Return the [X, Y] coordinate for the center point of the cell that contains the specified text.  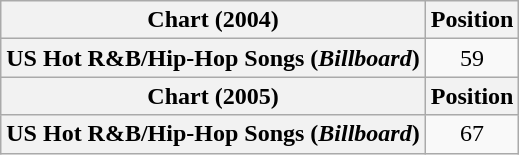
Chart (2004) [213, 20]
67 [472, 134]
Chart (2005) [213, 96]
59 [472, 58]
